Return the (X, Y) coordinate for the center point of the cell that contains the specified text.  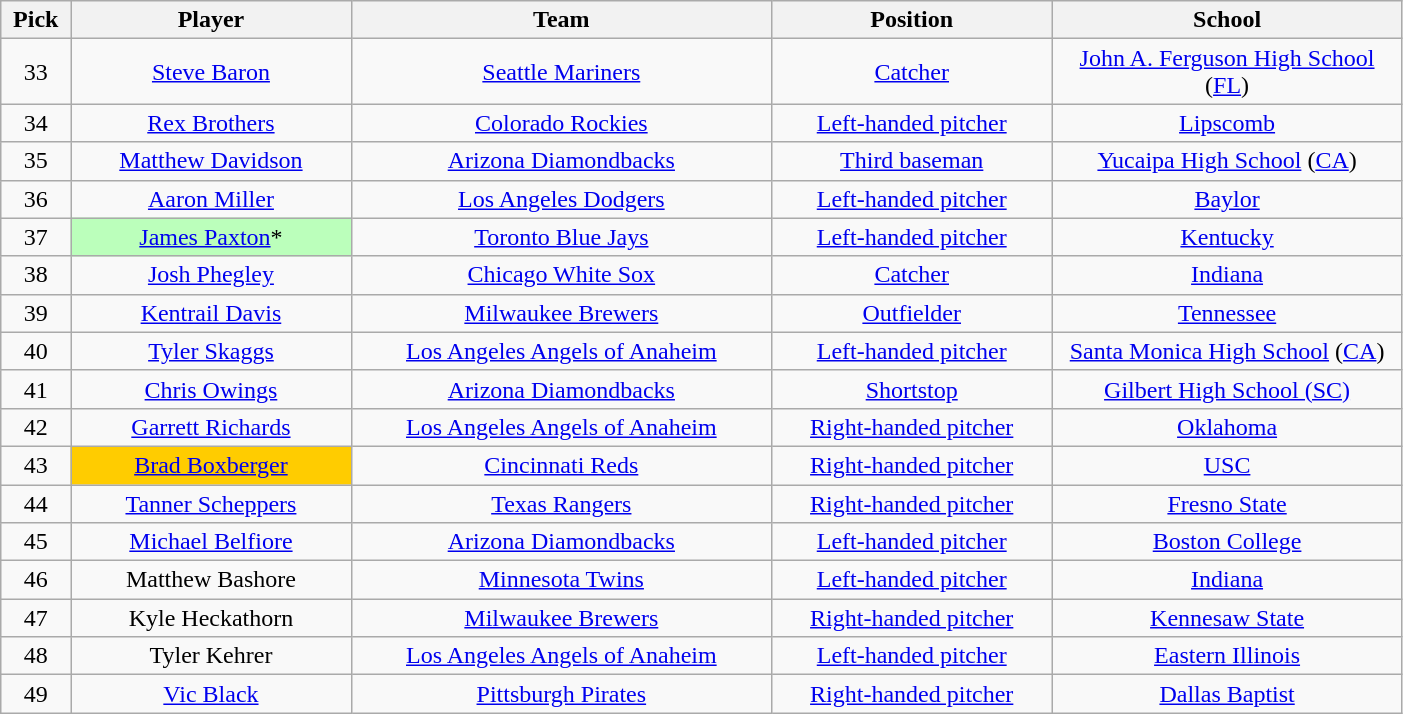
Toronto Blue Jays (561, 237)
Shortstop (912, 389)
Tyler Kehrer (211, 656)
Eastern Illinois (1227, 656)
Aaron Miller (211, 199)
Player (211, 20)
33 (36, 72)
Los Angeles Dodgers (561, 199)
Brad Boxberger (211, 465)
Garrett Richards (211, 427)
Tyler Skaggs (211, 351)
46 (36, 580)
Baylor (1227, 199)
Santa Monica High School (CA) (1227, 351)
35 (36, 161)
Yucaipa High School (CA) (1227, 161)
Kennesaw State (1227, 618)
Vic Black (211, 694)
Matthew Davidson (211, 161)
45 (36, 542)
Kentucky (1227, 237)
Position (912, 20)
Outfielder (912, 313)
Matthew Bashore (211, 580)
34 (36, 123)
40 (36, 351)
Third baseman (912, 161)
Steve Baron (211, 72)
Lipscomb (1227, 123)
Josh Phegley (211, 275)
Team (561, 20)
48 (36, 656)
Boston College (1227, 542)
John A. Ferguson High School (FL) (1227, 72)
James Paxton* (211, 237)
Texas Rangers (561, 503)
Oklahoma (1227, 427)
41 (36, 389)
44 (36, 503)
Gilbert High School (SC) (1227, 389)
36 (36, 199)
Pittsburgh Pirates (561, 694)
38 (36, 275)
Chris Owings (211, 389)
Cincinnati Reds (561, 465)
49 (36, 694)
42 (36, 427)
Dallas Baptist (1227, 694)
Kentrail Davis (211, 313)
39 (36, 313)
47 (36, 618)
43 (36, 465)
Colorado Rockies (561, 123)
Michael Belfiore (211, 542)
Tennessee (1227, 313)
School (1227, 20)
Kyle Heckathorn (211, 618)
USC (1227, 465)
Tanner Scheppers (211, 503)
Pick (36, 20)
37 (36, 237)
Rex Brothers (211, 123)
Minnesota Twins (561, 580)
Chicago White Sox (561, 275)
Fresno State (1227, 503)
Seattle Mariners (561, 72)
